Extract the [X, Y] coordinate from the center of the cell holding the provided text.  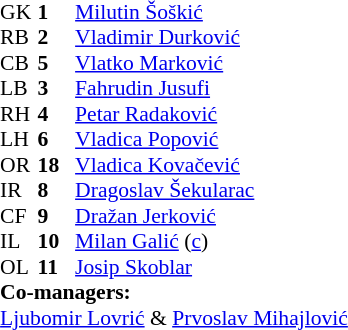
IR [19, 191]
Dragoslav Šekularac [212, 191]
OL [19, 267]
3 [57, 89]
4 [57, 114]
10 [57, 241]
CB [19, 63]
Dražan Jerković [212, 216]
11 [57, 267]
Vladica Popović [212, 139]
9 [57, 216]
Co-managers: [174, 293]
Vladica Kovačević [212, 165]
Petar Radaković [212, 114]
LB [19, 89]
2 [57, 37]
IL [19, 241]
Milan Galić (c) [212, 241]
6 [57, 139]
RH [19, 114]
LH [19, 139]
18 [57, 165]
8 [57, 191]
RB [19, 37]
Josip Skoblar [212, 267]
Vladimir Durković [212, 37]
5 [57, 63]
OR [19, 165]
Fahrudin Jusufi [212, 89]
Vlatko Marković [212, 63]
CF [19, 216]
